Determine the (x, y) coordinate at the center of the cell enclosing the given text.  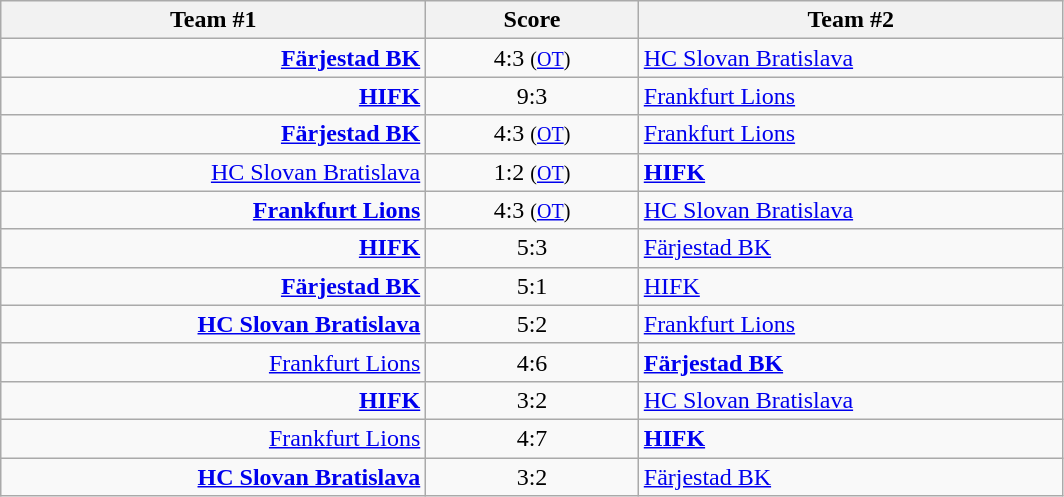
Score (532, 20)
4:6 (532, 362)
Team #2 (850, 20)
5:2 (532, 324)
4:7 (532, 438)
5:3 (532, 248)
Team #1 (214, 20)
9:3 (532, 96)
1:2 (OT) (532, 172)
5:1 (532, 286)
